Return [X, Y] of the center of cell containing provided text 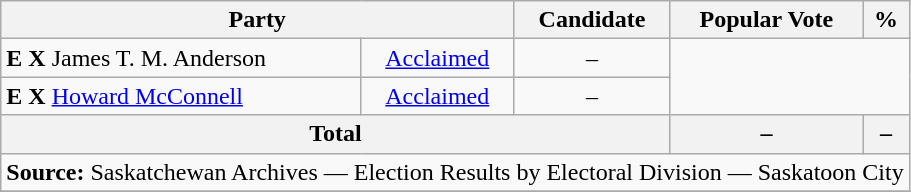
Source: Saskatchewan Archives — Election Results by Electoral Division — Saskatoon City [455, 172]
% [886, 20]
E X James T. M. Anderson [181, 58]
Candidate [592, 20]
Popular Vote [766, 20]
Party [258, 20]
Total [336, 134]
E X Howard McConnell [181, 96]
